Scan for the cell matching the given text and deliver its [X, Y] coordinate at center. 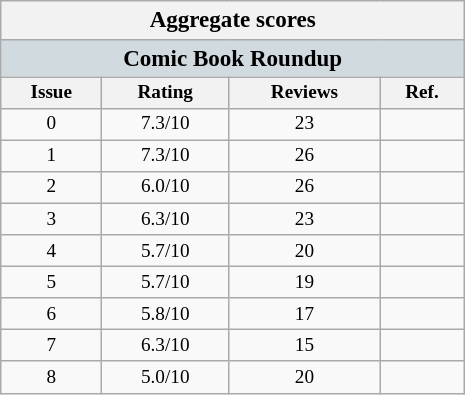
2 [51, 188]
Comic Book Roundup [232, 58]
Reviews [304, 93]
1 [51, 156]
8 [51, 377]
7 [51, 346]
15 [304, 346]
3 [51, 219]
Aggregate scores [232, 20]
0 [51, 124]
Rating [165, 93]
5.8/10 [165, 314]
Issue [51, 93]
19 [304, 283]
Ref. [422, 93]
4 [51, 251]
6.0/10 [165, 188]
6 [51, 314]
5.0/10 [165, 377]
5 [51, 283]
17 [304, 314]
